Detect which cell encompasses the target text, then output its (x, y) center coordinate. 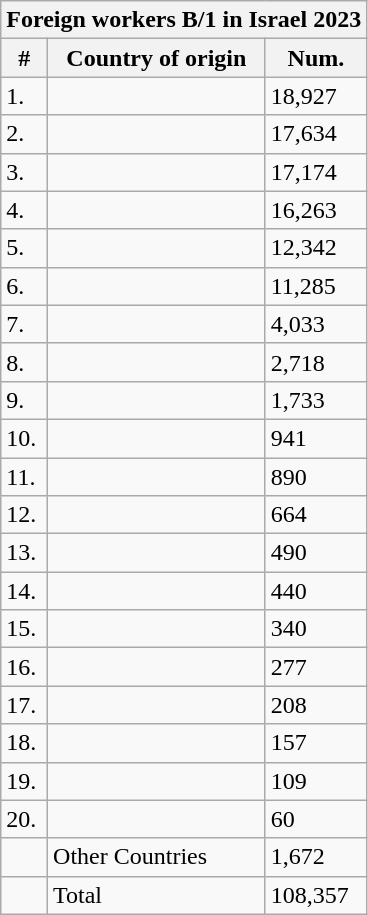
1,672 (316, 857)
12. (24, 515)
208 (316, 705)
1. (24, 96)
890 (316, 477)
440 (316, 591)
16. (24, 667)
17,174 (316, 172)
277 (316, 667)
17. (24, 705)
5. (24, 248)
Num. (316, 58)
11. (24, 477)
664 (316, 515)
16,263 (316, 210)
490 (316, 553)
10. (24, 438)
13. (24, 553)
4. (24, 210)
8. (24, 362)
17,634 (316, 134)
15. (24, 629)
60 (316, 819)
1,733 (316, 400)
14. (24, 591)
3. (24, 172)
2,718 (316, 362)
9. (24, 400)
Foreign workers B/1 in Israel 2023 (184, 20)
7. (24, 324)
20. (24, 819)
109 (316, 781)
11,285 (316, 286)
157 (316, 743)
18. (24, 743)
# (24, 58)
12,342 (316, 248)
2. (24, 134)
Country of origin (157, 58)
108,357 (316, 895)
18,927 (316, 96)
340 (316, 629)
6. (24, 286)
Other Countries (157, 857)
19. (24, 781)
941 (316, 438)
Total (157, 895)
4,033 (316, 324)
